Extract the [X, Y] coordinate from the center of the cell holding the provided text.  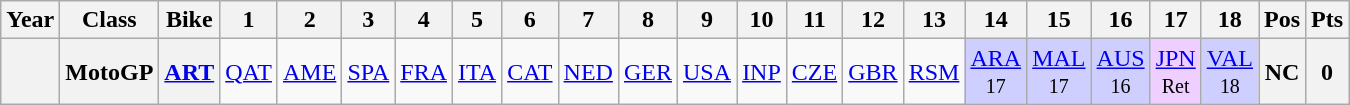
1 [249, 20]
16 [1120, 20]
NC [1282, 72]
13 [934, 20]
RSM [934, 72]
MAL17 [1059, 72]
AUS16 [1120, 72]
5 [478, 20]
4 [424, 20]
JPNRet [1176, 72]
USA [708, 72]
15 [1059, 20]
Bike [190, 20]
Pos [1282, 20]
ART [190, 72]
CZE [814, 72]
GBR [873, 72]
12 [873, 20]
VAL18 [1230, 72]
Year [30, 20]
ITA [478, 72]
11 [814, 20]
SPA [368, 72]
Pts [1328, 20]
MotoGP [110, 72]
3 [368, 20]
GER [648, 72]
ARA17 [996, 72]
CAT [530, 72]
2 [309, 20]
0 [1328, 72]
18 [1230, 20]
QAT [249, 72]
17 [1176, 20]
AME [309, 72]
FRA [424, 72]
Class [110, 20]
10 [762, 20]
7 [588, 20]
6 [530, 20]
NED [588, 72]
8 [648, 20]
INP [762, 72]
9 [708, 20]
14 [996, 20]
